From the cell containing the given text, extract its center point as (X, Y) coordinate. 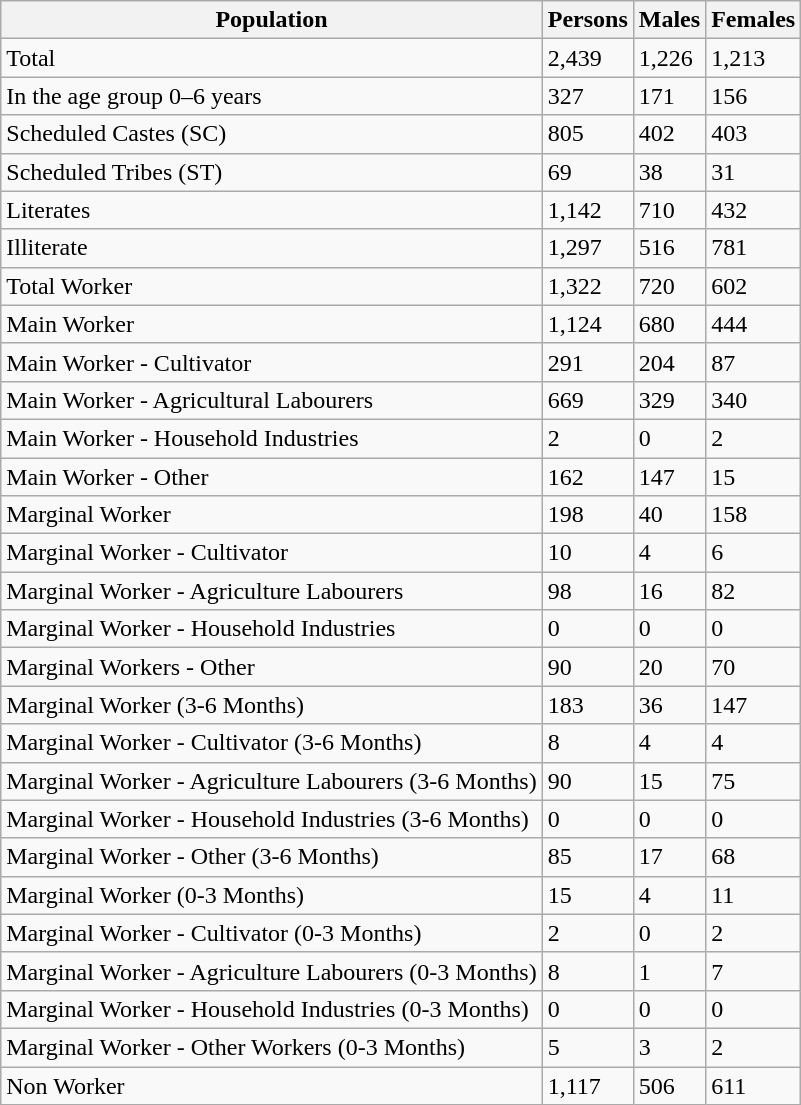
340 (754, 400)
327 (588, 96)
5 (588, 1047)
444 (754, 324)
Marginal Worker - Other Workers (0-3 Months) (272, 1047)
329 (669, 400)
Population (272, 20)
805 (588, 134)
680 (669, 324)
Marginal Worker - Household Industries (3-6 Months) (272, 819)
36 (669, 705)
Main Worker (272, 324)
506 (669, 1085)
516 (669, 248)
69 (588, 172)
Marginal Worker - Household Industries (0-3 Months) (272, 1009)
1,297 (588, 248)
432 (754, 210)
156 (754, 96)
82 (754, 591)
602 (754, 286)
1,142 (588, 210)
Marginal Worker (0-3 Months) (272, 895)
Marginal Worker - Cultivator (3-6 Months) (272, 743)
75 (754, 781)
85 (588, 857)
198 (588, 515)
Marginal Worker - Household Industries (272, 629)
20 (669, 667)
7 (754, 971)
Non Worker (272, 1085)
3 (669, 1047)
Marginal Worker - Cultivator (0-3 Months) (272, 933)
Marginal Worker - Agriculture Labourers (0-3 Months) (272, 971)
31 (754, 172)
1,322 (588, 286)
Marginal Worker - Agriculture Labourers (272, 591)
98 (588, 591)
720 (669, 286)
Scheduled Tribes (ST) (272, 172)
Scheduled Castes (SC) (272, 134)
1,124 (588, 324)
Females (754, 20)
Marginal Worker - Agriculture Labourers (3-6 Months) (272, 781)
11 (754, 895)
10 (588, 553)
70 (754, 667)
Illiterate (272, 248)
611 (754, 1085)
Total Worker (272, 286)
Main Worker - Cultivator (272, 362)
710 (669, 210)
Marginal Worker (3-6 Months) (272, 705)
402 (669, 134)
Total (272, 58)
Main Worker - Other (272, 477)
16 (669, 591)
Marginal Workers - Other (272, 667)
In the age group 0–6 years (272, 96)
1,117 (588, 1085)
1 (669, 971)
Main Worker - Agricultural Labourers (272, 400)
781 (754, 248)
183 (588, 705)
171 (669, 96)
40 (669, 515)
Marginal Worker - Other (3-6 Months) (272, 857)
Marginal Worker - Cultivator (272, 553)
2,439 (588, 58)
87 (754, 362)
17 (669, 857)
291 (588, 362)
158 (754, 515)
6 (754, 553)
68 (754, 857)
Males (669, 20)
162 (588, 477)
204 (669, 362)
Persons (588, 20)
Main Worker - Household Industries (272, 438)
403 (754, 134)
38 (669, 172)
669 (588, 400)
Marginal Worker (272, 515)
1,213 (754, 58)
1,226 (669, 58)
Literates (272, 210)
